Find where the given text appears and provide that cell's center as (X, Y) coordinate. 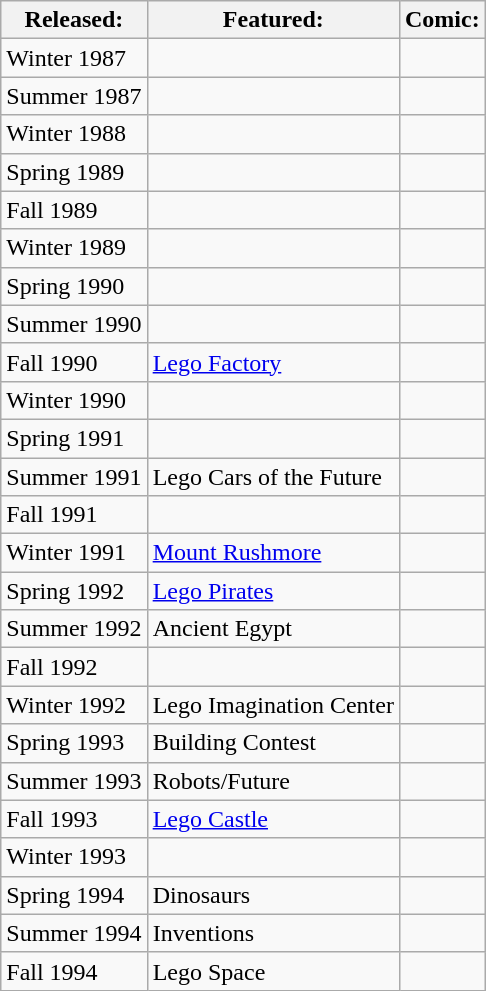
Winter 1989 (74, 248)
Lego Factory (273, 362)
Spring 1993 (74, 743)
Robots/Future (273, 781)
Mount Rushmore (273, 553)
Lego Cars of the Future (273, 477)
Released: (74, 20)
Summer 1993 (74, 781)
Winter 1988 (74, 134)
Winter 1991 (74, 553)
Winter 1990 (74, 400)
Inventions (273, 933)
Building Contest (273, 743)
Fall 1993 (74, 819)
Summer 1990 (74, 324)
Fall 1992 (74, 667)
Lego Space (273, 971)
Winter 1987 (74, 58)
Spring 1990 (74, 286)
Spring 1992 (74, 591)
Dinosaurs (273, 895)
Summer 1994 (74, 933)
Fall 1989 (74, 210)
Summer 1987 (74, 96)
Ancient Egypt (273, 629)
Spring 1991 (74, 438)
Summer 1992 (74, 629)
Fall 1991 (74, 515)
Winter 1992 (74, 705)
Lego Castle (273, 819)
Lego Imagination Center (273, 705)
Summer 1991 (74, 477)
Spring 1994 (74, 895)
Spring 1989 (74, 172)
Fall 1990 (74, 362)
Fall 1994 (74, 971)
Featured: (273, 20)
Lego Pirates (273, 591)
Winter 1993 (74, 857)
Comic: (442, 20)
